From the cell containing the given text, extract its center point as (x, y) coordinate. 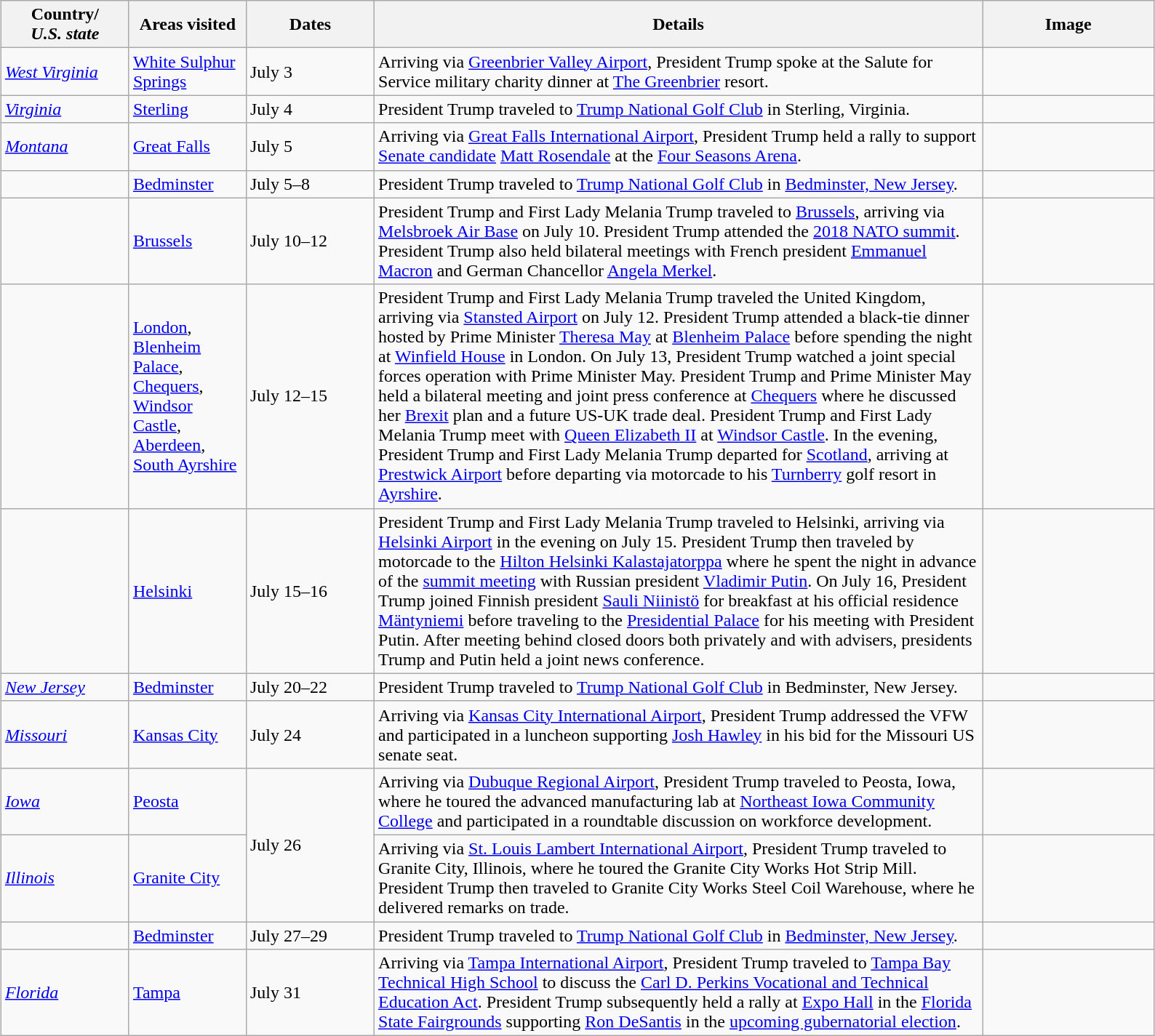
July 4 (310, 109)
London, Blenheim Palace, Chequers, Windsor Castle, Aberdeen, South Ayrshire (188, 396)
July 31 (310, 993)
Arriving via Great Falls International Airport, President Trump held a rally to support Senate candidate Matt Rosendale at the Four Seasons Arena. (679, 147)
July 5–8 (310, 184)
July 12–15 (310, 396)
Illinois (65, 878)
New Jersey (65, 687)
Arriving via Greenbrier Valley Airport, President Trump spoke at the Salute for Service military charity dinner at The Greenbrier resort. (679, 71)
Sterling (188, 109)
White Sulphur Springs (188, 71)
Missouri (65, 734)
Iowa (65, 801)
Areas visited (188, 25)
Country/U.S. state (65, 25)
Details (679, 25)
Florida (65, 993)
Brussels (188, 241)
Virginia (65, 109)
West Virginia (65, 71)
Tampa (188, 993)
Dates (310, 25)
July 3 (310, 71)
July 20–22 (310, 687)
July 15–16 (310, 590)
Kansas City (188, 734)
July 10–12 (310, 241)
Helsinki (188, 590)
Montana (65, 147)
July 26 (310, 845)
Image (1068, 25)
July 24 (310, 734)
Granite City (188, 878)
President Trump traveled to Trump National Golf Club in Sterling, Virginia. (679, 109)
July 5 (310, 147)
July 27–29 (310, 936)
Peosta (188, 801)
Great Falls (188, 147)
